Return (X, Y) of the center of cell containing provided text 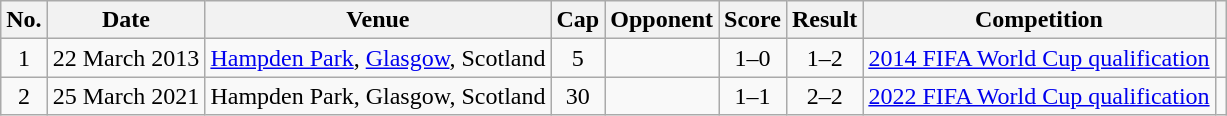
Result (824, 20)
Date (126, 20)
No. (24, 20)
2–2 (824, 96)
25 March 2021 (126, 96)
Venue (378, 20)
2 (24, 96)
5 (578, 58)
22 March 2013 (126, 58)
Score (752, 20)
Opponent (662, 20)
1–2 (824, 58)
1–1 (752, 96)
Competition (1039, 20)
Cap (578, 20)
30 (578, 96)
1–0 (752, 58)
2022 FIFA World Cup qualification (1039, 96)
2014 FIFA World Cup qualification (1039, 58)
1 (24, 58)
